Detect which cell encompasses the target text, then output its (x, y) center coordinate. 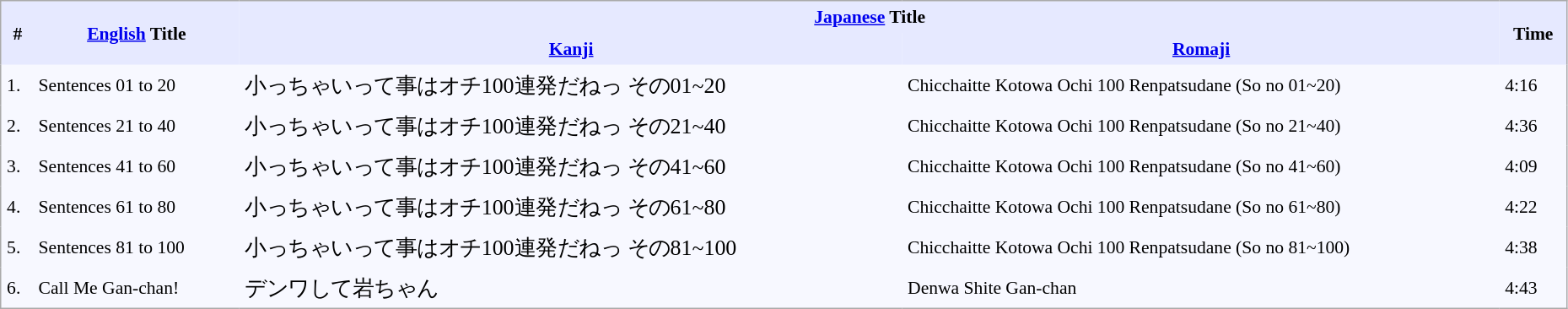
Japanese Title (870, 17)
Call Me Gan-chan! (137, 287)
4:16 (1533, 84)
Sentences 41 to 60 (137, 165)
3. (17, 165)
デンワして岩ちゃん (571, 287)
2. (17, 125)
1. (17, 84)
小っちゃいって事はオチ100連発だねっ その61~80 (571, 206)
Chicchaitte Kotowa Ochi 100 Renpatsudane (So no 21~40) (1201, 125)
4:43 (1533, 287)
Chicchaitte Kotowa Ochi 100 Renpatsudane (So no 41~60) (1201, 165)
4:36 (1533, 125)
Romaji (1201, 49)
6. (17, 287)
English Title (137, 33)
Sentences 21 to 40 (137, 125)
小っちゃいって事はオチ100連発だねっ その41~60 (571, 165)
小っちゃいって事はオチ100連発だねっ その81~100 (571, 247)
Chicchaitte Kotowa Ochi 100 Renpatsudane (So no 01~20) (1201, 84)
Sentences 61 to 80 (137, 206)
小っちゃいって事はオチ100連発だねっ その01~20 (571, 84)
4:22 (1533, 206)
小っちゃいって事はオチ100連発だねっ その21~40 (571, 125)
5. (17, 247)
Denwa Shite Gan-chan (1201, 287)
Sentences 81 to 100 (137, 247)
Chicchaitte Kotowa Ochi 100 Renpatsudane (So no 81~100) (1201, 247)
# (17, 33)
4. (17, 206)
Kanji (571, 49)
Chicchaitte Kotowa Ochi 100 Renpatsudane (So no 61~80) (1201, 206)
4:09 (1533, 165)
4:38 (1533, 247)
Time (1533, 33)
Sentences 01 to 20 (137, 84)
